Output the (x, y) coordinate of the center of the cell containing the given text.  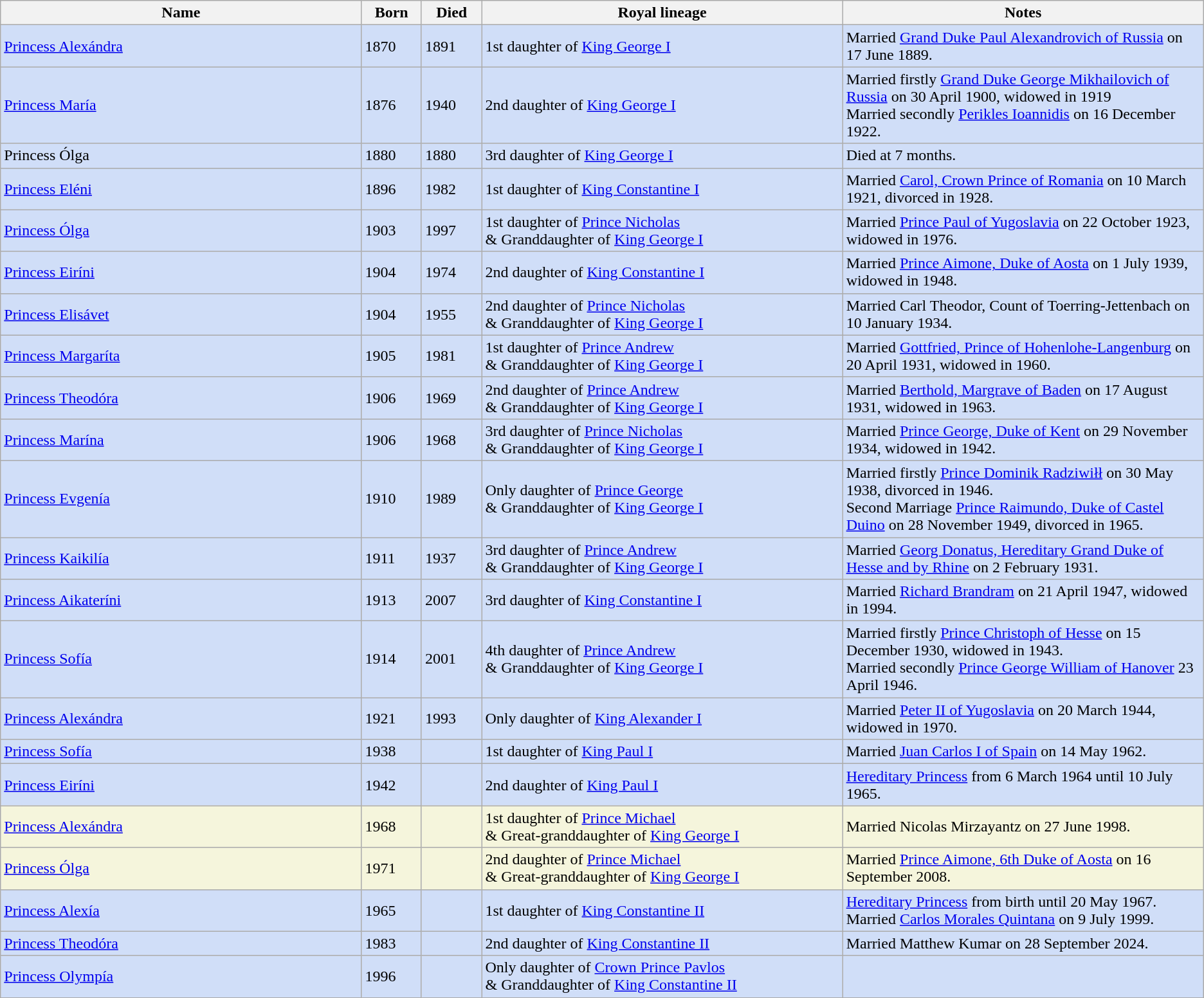
2nd daughter of King Paul I (662, 785)
1876 (392, 105)
Married firstly Prince Christoph of Hesse on 15 December 1930, widowed in 1943.Married secondly Prince George William of Hanover 23 April 1946. (1023, 660)
1911 (392, 558)
2nd daughter of Prince Michael& Great-granddaughter of King George I (662, 868)
1940 (452, 105)
Born (392, 13)
1891 (452, 46)
Princess Alexía (181, 911)
1996 (392, 976)
Princess Margaríta (181, 356)
1914 (392, 660)
1983 (392, 943)
Only daughter of Prince George& Granddaughter of King George I (662, 499)
Married Nicolas Mirzayantz on 27 June 1998. (1023, 827)
Married Richard Brandram on 21 April 1947, widowed in 1994. (1023, 601)
2nd daughter of King Constantine II (662, 943)
1982 (452, 189)
1910 (392, 499)
3rd daughter of Prince Nicholas& Granddaughter of King George I (662, 440)
1969 (452, 397)
Princess María (181, 105)
1937 (452, 558)
1993 (452, 719)
1870 (392, 46)
1913 (392, 601)
Married Berthold, Margrave of Baden on 17 August 1931, widowed in 1963. (1023, 397)
Married Grand Duke Paul Alexandrovich of Russia on 17 June 1889. (1023, 46)
Only daughter of King Alexander I (662, 719)
1955 (452, 314)
1905 (392, 356)
1st daughter of King Constantine I (662, 189)
Married Carl Theodor, Count of Toerring-Jettenbach on 10 January 1934. (1023, 314)
Married Gottfried, Prince of Hohenlohe-Langenburg on 20 April 1931, widowed in 1960. (1023, 356)
1938 (392, 752)
3rd daughter of King Constantine I (662, 601)
2nd daughter of King George I (662, 105)
Royal lineage (662, 13)
Married firstly Grand Duke George Mikhailovich of Russia on 30 April 1900, widowed in 1919Married secondly Perikles Ioannidis on 16 December 1922. (1023, 105)
1st daughter of King George I (662, 46)
2001 (452, 660)
Married Prince Aimone, Duke of Aosta on 1 July 1939, widowed in 1948. (1023, 273)
Married Prince George, Duke of Kent on 29 November 1934, widowed in 1942. (1023, 440)
Princess Kaikilía (181, 558)
Princess Elisávet (181, 314)
Married Carol, Crown Prince of Romania on 10 March 1921, divorced in 1928. (1023, 189)
1st daughter of King Constantine II (662, 911)
1st daughter of Prince Andrew& Granddaughter of King George I (662, 356)
1st daughter of Prince Nicholas& Granddaughter of King George I (662, 230)
Married Matthew Kumar on 28 September 2024. (1023, 943)
Name (181, 13)
Only daughter of Crown Prince Pavlos& Granddaughter of King Constantine II (662, 976)
Hereditary Princess from birth until 20 May 1967.Married Carlos Morales Quintana on 9 July 1999. (1023, 911)
1st daughter of King Paul I (662, 752)
1st daughter of Prince Michael& Great-granddaughter of King George I (662, 827)
1921 (392, 719)
4th daughter of Prince Andrew& Granddaughter of King George I (662, 660)
1989 (452, 499)
Princess Evgenía (181, 499)
Princess Marína (181, 440)
Married Prince Aimone, 6th Duke of Aosta on 16 September 2008. (1023, 868)
1981 (452, 356)
1971 (392, 868)
Princess Aikateríni (181, 601)
Princess Eléni (181, 189)
Married Peter II of Yugoslavia on 20 March 1944, widowed in 1970. (1023, 719)
2007 (452, 601)
1965 (392, 911)
3rd daughter of King George I (662, 156)
1974 (452, 273)
2nd daughter of Prince Nicholas& Granddaughter of King George I (662, 314)
1903 (392, 230)
Married Juan Carlos I of Spain on 14 May 1962. (1023, 752)
Princess Olympía (181, 976)
Notes (1023, 13)
Died at 7 months. (1023, 156)
2nd daughter of King Constantine I (662, 273)
1997 (452, 230)
2nd daughter of Prince Andrew& Granddaughter of King George I (662, 397)
Married Prince Paul of Yugoslavia on 22 October 1923, widowed in 1976. (1023, 230)
Died (452, 13)
1896 (392, 189)
3rd daughter of Prince Andrew& Granddaughter of King George I (662, 558)
Married Georg Donatus, Hereditary Grand Duke of Hesse and by Rhine on 2 February 1931. (1023, 558)
Hereditary Princess from 6 March 1964 until 10 July 1965. (1023, 785)
1942 (392, 785)
